Search for the cell housing the specified text and yield its (x, y) center coordinate. 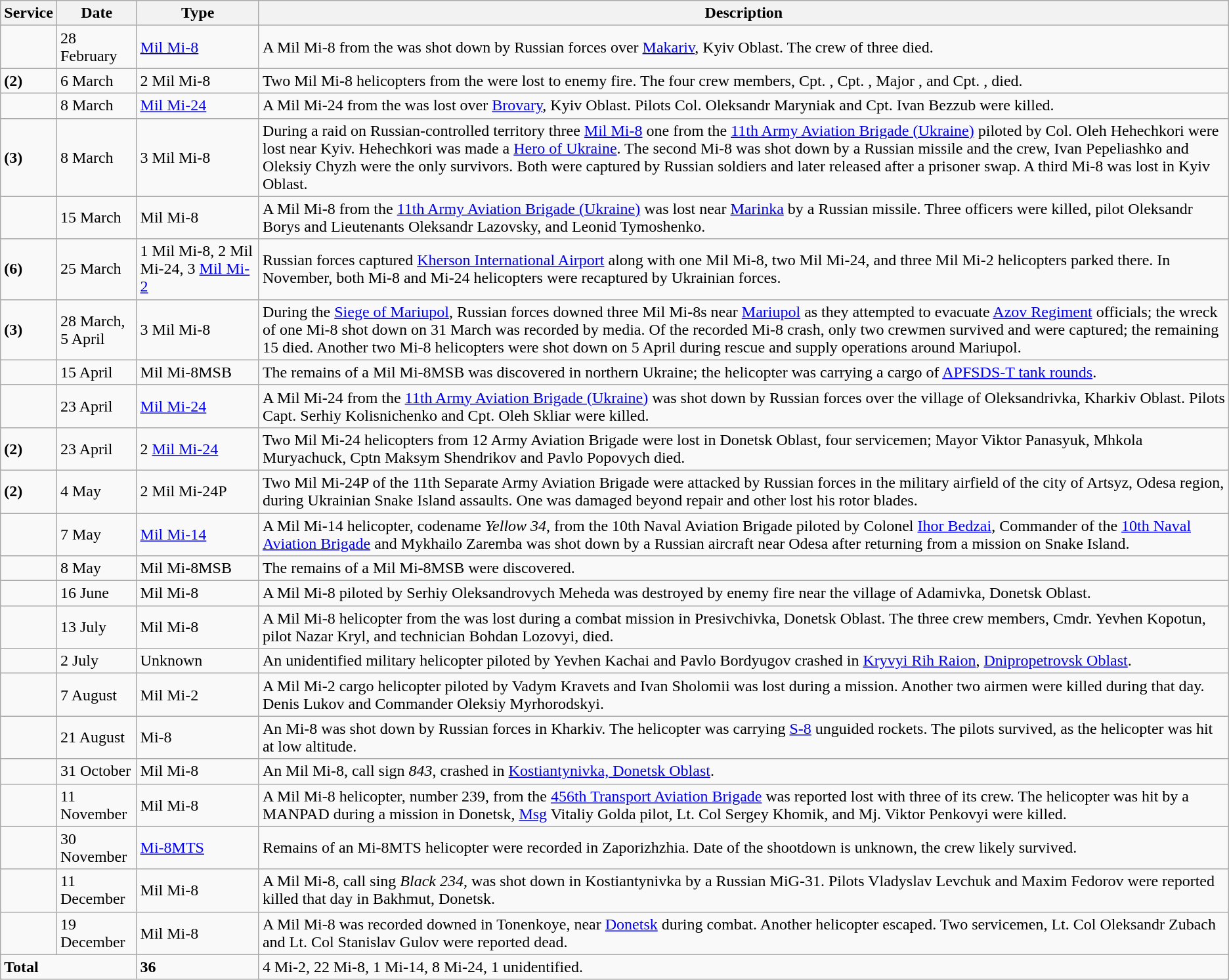
Total (68, 967)
6 March (97, 81)
21 August (97, 738)
An Mil Mi-8, call sign 843, crashed in Kostiantynivka, Donetsk Oblast. (743, 771)
Type (198, 13)
Two Mil Mi-8 helicopters from the were lost to enemy fire. The four crew members, Cpt. , Cpt. , Major , and Cpt. , died. (743, 81)
36 (198, 967)
A Mil Mi-8 piloted by Serhiy Oleksandrovych Meheda was destroyed by enemy fire near the village of Adamivka, Donetsk Oblast. (743, 593)
(6) (29, 269)
2 Mil Mi-8 (198, 81)
A Mil Mi-8 from the was shot down by Russian forces over Makariv, Kyiv Oblast. The crew of three died. (743, 47)
4 Mi-2, 22 Mi-8, 1 Mi-14, 8 Mi-24, 1 unidentified. (743, 967)
7 August (97, 694)
Service (29, 13)
28 February (97, 47)
Mil Mi-2 (198, 694)
31 October (97, 771)
2 Mil Mi-24 (198, 449)
An unidentified military helicopter piloted by Yevhen Kachai and Pavlo Bordyugov crashed in Kryvyi Rih Raion, Dnipropetrovsk Oblast. (743, 661)
1 Mil Mi-8, 2 Mil Mi-24, 3 Mil Mi-2 (198, 269)
A Mil Mi-24 from the was lost over Brovary, Kyiv Oblast. Pilots Col. Oleksandr Maryniak and Cpt. Ivan Bezzub were killed. (743, 106)
19 December (97, 933)
Mi-8MTS (198, 848)
Description (743, 13)
2 July (97, 661)
15 March (97, 218)
2 Mil Mi-24P (198, 491)
Unknown (198, 661)
The remains of a Mil Mi-8MSB were discovered. (743, 568)
Date (97, 13)
11 December (97, 890)
15 April (97, 372)
25 March (97, 269)
13 July (97, 628)
Mil Mi-14 (198, 534)
The remains of a Mil Mi-8MSB was discovered in northern Ukraine; the helicopter was carrying a cargo of APFSDS-T tank rounds. (743, 372)
7 May (97, 534)
Remains of an Mi-8MTS helicopter were recorded in Zaporizhzhia. Date of the shootdown is unknown, the crew likely survived. (743, 848)
Mi-8 (198, 738)
30 November (97, 848)
11 November (97, 805)
28 March,5 April (97, 330)
8 May (97, 568)
16 June (97, 593)
4 May (97, 491)
